Provide the [x, y] coordinate of the cell's center where the given text is located.  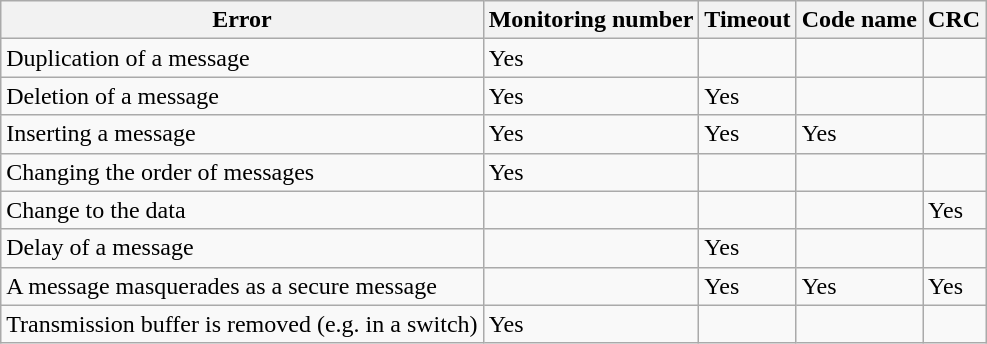
Transmission buffer is removed (e.g. in a switch) [242, 324]
Error [242, 20]
A message masquerades as a secure message [242, 286]
Changing the order of messages [242, 172]
CRC [954, 20]
Change to the data [242, 210]
Inserting a message [242, 134]
Monitoring number [591, 20]
Timeout [748, 20]
Code name [859, 20]
Duplication of a message [242, 58]
Delay of a message [242, 248]
Deletion of a message [242, 96]
